Identify which cell holds the provided text, then report its [X, Y] central coordinate. 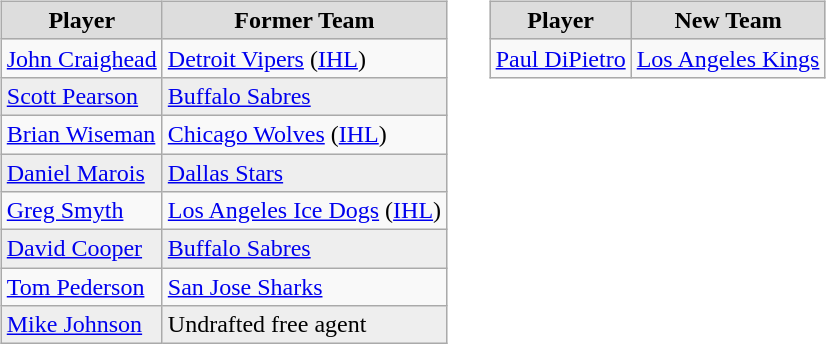
Los Angeles Kings [728, 58]
Dallas Stars [304, 173]
Former Team [304, 20]
Daniel Marois [82, 173]
Brian Wiseman [82, 134]
John Craighead [82, 58]
David Cooper [82, 249]
Mike Johnson [82, 325]
New Team [728, 20]
Detroit Vipers (IHL) [304, 58]
San Jose Sharks [304, 287]
Tom Pederson [82, 287]
Greg Smyth [82, 211]
Chicago Wolves (IHL) [304, 134]
Scott Pearson [82, 96]
Paul DiPietro [560, 58]
Undrafted free agent [304, 325]
Los Angeles Ice Dogs (IHL) [304, 211]
